Determine the (x, y) coordinate at the center of the cell enclosing the given text.  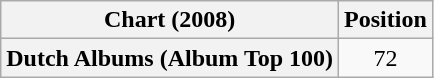
Chart (2008) (170, 20)
72 (386, 58)
Position (386, 20)
Dutch Albums (Album Top 100) (170, 58)
